Search for the cell housing the specified text and yield its (X, Y) center coordinate. 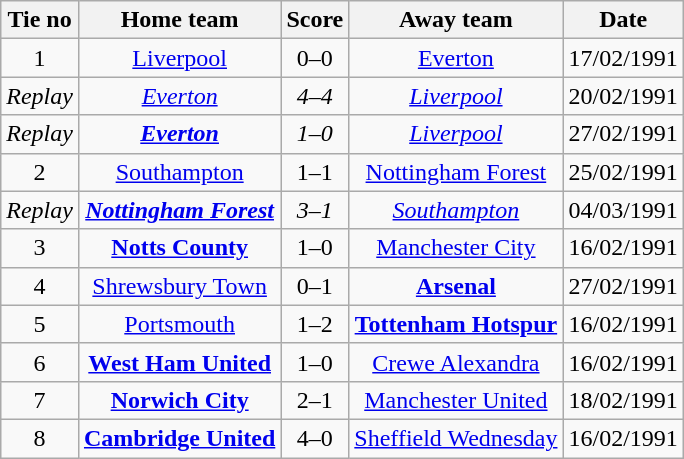
Manchester United (456, 400)
Tie no (40, 20)
Shrewsbury Town (179, 286)
2 (40, 172)
20/02/1991 (623, 96)
17/02/1991 (623, 58)
Arsenal (456, 286)
Score (315, 20)
18/02/1991 (623, 400)
0–0 (315, 58)
Crewe Alexandra (456, 362)
4–4 (315, 96)
Date (623, 20)
4 (40, 286)
Away team (456, 20)
04/03/1991 (623, 210)
Sheffield Wednesday (456, 438)
Notts County (179, 248)
1–1 (315, 172)
5 (40, 324)
6 (40, 362)
3–1 (315, 210)
Portsmouth (179, 324)
2–1 (315, 400)
4–0 (315, 438)
Tottenham Hotspur (456, 324)
Norwich City (179, 400)
West Ham United (179, 362)
1–2 (315, 324)
8 (40, 438)
Manchester City (456, 248)
Home team (179, 20)
7 (40, 400)
1 (40, 58)
3 (40, 248)
25/02/1991 (623, 172)
Cambridge United (179, 438)
0–1 (315, 286)
